Return the (x, y) coordinate for the center point of the cell that contains the specified text.  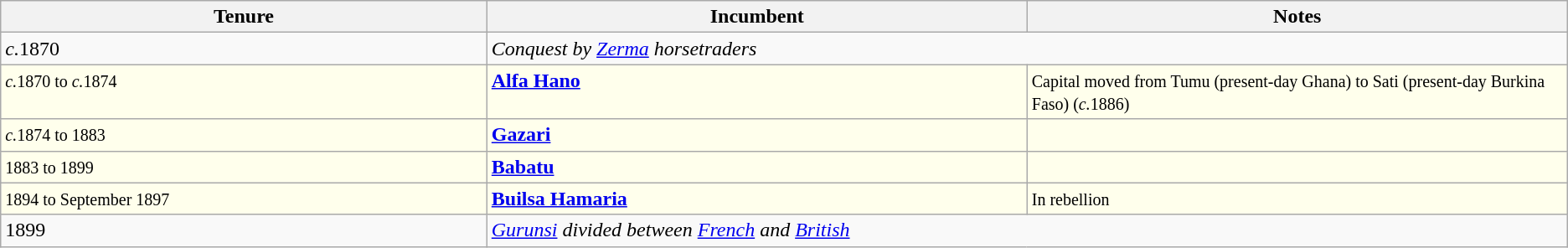
1899 (244, 230)
Alfa Hano (757, 92)
Notes (1297, 17)
1883 to 1899 (244, 167)
c.1870 to c.1874 (244, 92)
c.1870 (244, 49)
Incumbent (757, 17)
1894 to September 1897 (244, 199)
Capital moved from Tumu (present-day Ghana) to Sati (present-day Burkina Faso) (c.1886) (1297, 92)
Builsa Hamaria (757, 199)
Gazari (757, 135)
In rebellion (1297, 199)
Conquest by Zerma horsetraders (1027, 49)
Gurunsi divided between French and British (1027, 230)
Babatu (757, 167)
c.1874 to 1883 (244, 135)
Tenure (244, 17)
